Capture the cell that displays the provided text and extract its [X, Y] central coordinate. 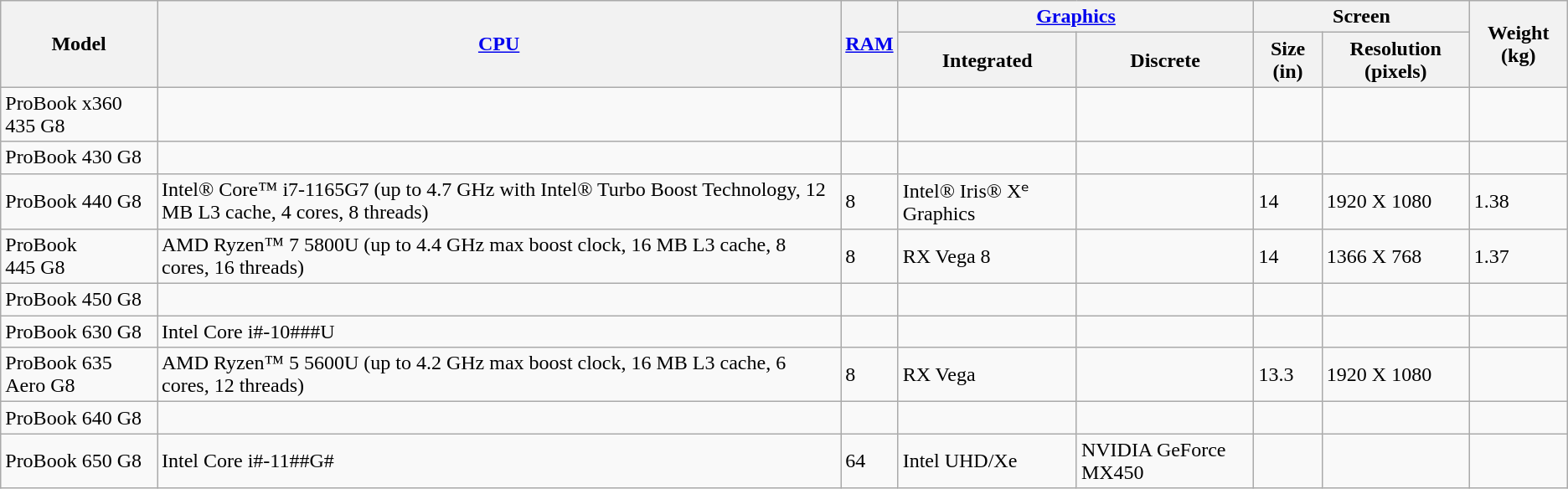
ProBook x360 435 G8 [79, 114]
ProBook 635 Aero G8 [79, 375]
ProBook 450 G8 [79, 300]
ProBook 640 G8 [79, 418]
Intel Core i#-10###U [499, 332]
Size (in) [1288, 60]
Resolution (pixels) [1395, 60]
1.38 [1518, 201]
CPU [499, 44]
RX Vega [987, 375]
RX Vega 8 [987, 256]
ProBook 630 G8 [79, 332]
NVIDIA GeForce MX450 [1165, 461]
Intel UHD/Xe [987, 461]
Weight (kg) [1518, 44]
13.3 [1288, 375]
AMD Ryzen™ 5 5600U (up to 4.2 GHz max boost clock, 16 MB L3 cache, 6 cores, 12 threads) [499, 375]
ProBook 650 G8 [79, 461]
64 [869, 461]
Intel® Iris® Xᵉ Graphics [987, 201]
Intel Core i#-11##G# [499, 461]
RAM [869, 44]
1.37 [1518, 256]
Intel® Core™ i7-1165G7 (up to 4.7 GHz with Intel® Turbo Boost Technology, 12 MB L3 cache, 4 cores, 8 threads) [499, 201]
Discrete [1165, 60]
ProBook445 G8 [79, 256]
Model [79, 44]
Integrated [987, 60]
ProBook 430 G8 [79, 157]
Screen [1362, 17]
ProBook 440 G8 [79, 201]
1366 X 768 [1395, 256]
AMD Ryzen™ 7 5800U (up to 4.4 GHz max boost clock, 16 MB L3 cache, 8 cores, 16 threads) [499, 256]
Graphics [1075, 17]
